From the cell containing the given text, extract its center point as (X, Y) coordinate. 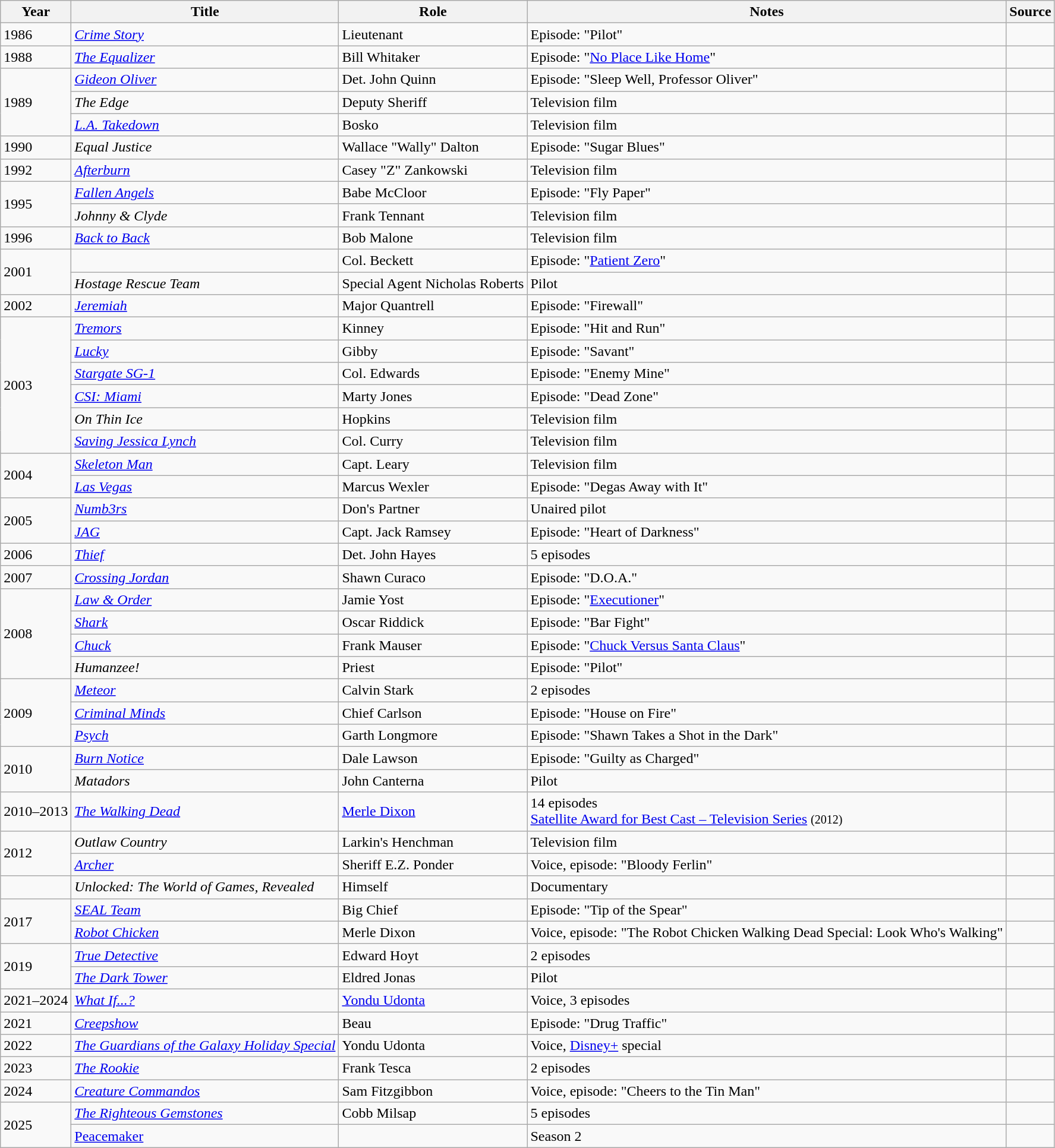
14 episodesSatellite Award for Best Cast – Television Series (2012) (767, 812)
Hostage Rescue Team (205, 283)
Episode: "Sleep Well, Professor Oliver" (767, 80)
The Walking Dead (205, 812)
2017 (36, 921)
Voice, episode: "The Robot Chicken Walking Dead Special: Look Who's Walking" (767, 932)
Frank Mauser (433, 645)
Year (36, 12)
Eldred Jonas (433, 977)
2024 (36, 1091)
Saving Jessica Lynch (205, 441)
Marcus Wexler (433, 487)
Skeleton Man (205, 464)
Outlaw Country (205, 842)
Creature Commandos (205, 1091)
Notes (767, 12)
Peacemaker (205, 1136)
Episode: "No Place Like Home" (767, 57)
2001 (36, 272)
Episode: "Sugar Blues" (767, 147)
Title (205, 12)
Episode: "Executioner" (767, 600)
Voice, 3 episodes (767, 1000)
1989 (36, 102)
2005 (36, 521)
Special Agent Nicholas Roberts (433, 283)
Episode: "Dead Zone" (767, 396)
Frank Tesca (433, 1068)
2002 (36, 306)
Shark (205, 622)
Jeremiah (205, 306)
Larkin's Henchman (433, 842)
Episode: "Guilty as Charged" (767, 758)
Episode: "House on Fire" (767, 713)
Humanzee! (205, 668)
Sheriff E.Z. Ponder (433, 865)
2023 (36, 1068)
Episode: "Patient Zero" (767, 260)
1992 (36, 170)
Johnny & Clyde (205, 215)
The Dark Tower (205, 977)
Big Chief (433, 910)
The Guardians of the Galaxy Holiday Special (205, 1046)
Unlocked: The World of Games, Revealed (205, 887)
What If...? (205, 1000)
2010 (36, 769)
Jamie Yost (433, 600)
Hopkins (433, 419)
Bill Whitaker (433, 57)
Episode: "Savant" (767, 351)
Det. John Hayes (433, 554)
Episode: "D.O.A." (767, 577)
2025 (36, 1125)
Crossing Jordan (205, 577)
Kinney (433, 329)
Episode: "Bar Fight" (767, 622)
SEAL Team (205, 910)
2019 (36, 966)
2007 (36, 577)
Det. John Quinn (433, 80)
Numb3rs (205, 509)
Wallace "Wally" Dalton (433, 147)
Gibby (433, 351)
Crime Story (205, 34)
1990 (36, 147)
Himself (433, 887)
JAG (205, 532)
Shawn Curaco (433, 577)
2012 (36, 853)
Criminal Minds (205, 713)
Fallen Angels (205, 193)
2009 (36, 713)
Dale Lawson (433, 758)
2008 (36, 633)
1995 (36, 204)
Episode: "Firewall" (767, 306)
Season 2 (767, 1136)
Stargate SG-1 (205, 374)
Beau (433, 1023)
Law & Order (205, 600)
Unaired pilot (767, 509)
1988 (36, 57)
Voice, episode: "Bloody Ferlin" (767, 865)
Episode: "Tip of the Spear" (767, 910)
Episode: "Heart of Darkness" (767, 532)
Psych (205, 736)
The Righteous Gemstones (205, 1114)
Matadors (205, 781)
Episode: "Degas Away with It" (767, 487)
Deputy Sheriff (433, 102)
Episode: "Drug Traffic" (767, 1023)
Marty Jones (433, 396)
Gideon Oliver (205, 80)
Episode: "Hit and Run" (767, 329)
Lieutenant (433, 34)
Archer (205, 865)
The Equalizer (205, 57)
Episode: "Enemy Mine" (767, 374)
Creepshow (205, 1023)
2022 (36, 1046)
2021–2024 (36, 1000)
Col. Edwards (433, 374)
Col. Curry (433, 441)
Role (433, 12)
1996 (36, 238)
Afterburn (205, 170)
Calvin Stark (433, 690)
Capt. Leary (433, 464)
Voice, episode: "Cheers to the Tin Man" (767, 1091)
True Detective (205, 955)
Tremors (205, 329)
2004 (36, 475)
John Canterna (433, 781)
2006 (36, 554)
Documentary (767, 887)
Las Vegas (205, 487)
L.A. Takedown (205, 125)
Priest (433, 668)
Thief (205, 554)
Back to Back (205, 238)
Meteor (205, 690)
The Edge (205, 102)
Episode: "Chuck Versus Santa Claus" (767, 645)
Edward Hoyt (433, 955)
On Thin Ice (205, 419)
Equal Justice (205, 147)
Source (1031, 12)
Casey "Z" Zankowski (433, 170)
Oscar Riddick (433, 622)
The Rookie (205, 1068)
2003 (36, 385)
Babe McCloor (433, 193)
Chief Carlson (433, 713)
Capt. Jack Ramsey (433, 532)
Burn Notice (205, 758)
Episode: "Shawn Takes a Shot in the Dark" (767, 736)
Lucky (205, 351)
Sam Fitzgibbon (433, 1091)
Col. Beckett (433, 260)
Garth Longmore (433, 736)
1986 (36, 34)
2010–2013 (36, 812)
Major Quantrell (433, 306)
CSI: Miami (205, 396)
Episode: "Fly Paper" (767, 193)
Chuck (205, 645)
Frank Tennant (433, 215)
Bob Malone (433, 238)
Bosko (433, 125)
Cobb Milsap (433, 1114)
Voice, Disney+ special (767, 1046)
Don's Partner (433, 509)
2021 (36, 1023)
Robot Chicken (205, 932)
